Locate the cell with the specified text and output its [X, Y] center coordinate. 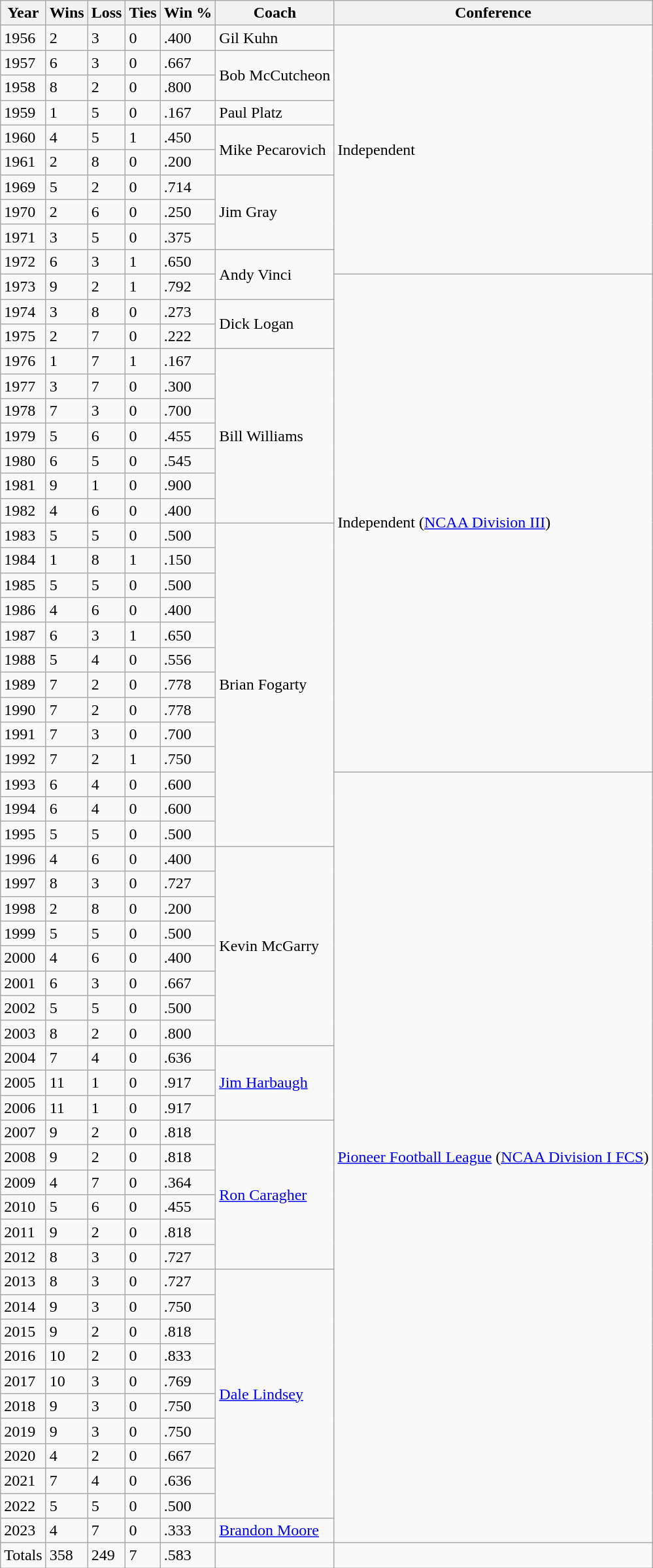
358 [67, 1556]
2002 [24, 1008]
1995 [24, 834]
.714 [188, 187]
1984 [24, 560]
1985 [24, 585]
.273 [188, 312]
Brian Fogarty [275, 685]
1976 [24, 361]
1982 [24, 510]
Totals [24, 1556]
1992 [24, 759]
2021 [24, 1480]
1998 [24, 909]
1994 [24, 809]
.300 [188, 386]
1999 [24, 933]
.250 [188, 212]
2015 [24, 1331]
1957 [24, 63]
Ron Caragher [275, 1195]
Brandon Moore [275, 1531]
1979 [24, 436]
Mike Pecarovich [275, 150]
1978 [24, 411]
.450 [188, 137]
.333 [188, 1531]
2011 [24, 1232]
Pioneer Football League (NCAA Division I FCS) [493, 1158]
2003 [24, 1033]
1974 [24, 312]
.900 [188, 486]
1997 [24, 884]
1993 [24, 784]
1988 [24, 659]
Independent (NCAA Division III) [493, 523]
1983 [24, 535]
1956 [24, 38]
2020 [24, 1456]
.364 [188, 1182]
2014 [24, 1307]
Jim Harbaugh [275, 1082]
Conference [493, 13]
.769 [188, 1381]
2006 [24, 1108]
Andy Vinci [275, 274]
.556 [188, 659]
2000 [24, 958]
2013 [24, 1282]
1969 [24, 187]
1981 [24, 486]
2009 [24, 1182]
.583 [188, 1556]
Bill Williams [275, 436]
Year [24, 13]
1996 [24, 859]
2018 [24, 1406]
.222 [188, 337]
249 [107, 1556]
.545 [188, 461]
2001 [24, 983]
Wins [67, 13]
1971 [24, 237]
1973 [24, 286]
2022 [24, 1505]
Gil Kuhn [275, 38]
Loss [107, 13]
Dick Logan [275, 324]
1960 [24, 137]
Bob McCutcheon [275, 75]
Win % [188, 13]
2005 [24, 1082]
2008 [24, 1158]
1958 [24, 88]
1961 [24, 162]
1990 [24, 709]
.792 [188, 286]
2004 [24, 1058]
1975 [24, 337]
1980 [24, 461]
.833 [188, 1356]
1972 [24, 261]
1970 [24, 212]
Paul Platz [275, 112]
1987 [24, 635]
2016 [24, 1356]
Kevin McGarry [275, 946]
1986 [24, 610]
.150 [188, 560]
1989 [24, 684]
1991 [24, 735]
Dale Lindsey [275, 1393]
2019 [24, 1431]
Jim Gray [275, 212]
2012 [24, 1257]
Coach [275, 13]
Independent [493, 150]
.375 [188, 237]
Ties [142, 13]
2010 [24, 1207]
2023 [24, 1531]
2017 [24, 1381]
2007 [24, 1133]
1959 [24, 112]
1977 [24, 386]
